Find where the given text appears and provide that cell's center as [X, Y] coordinate. 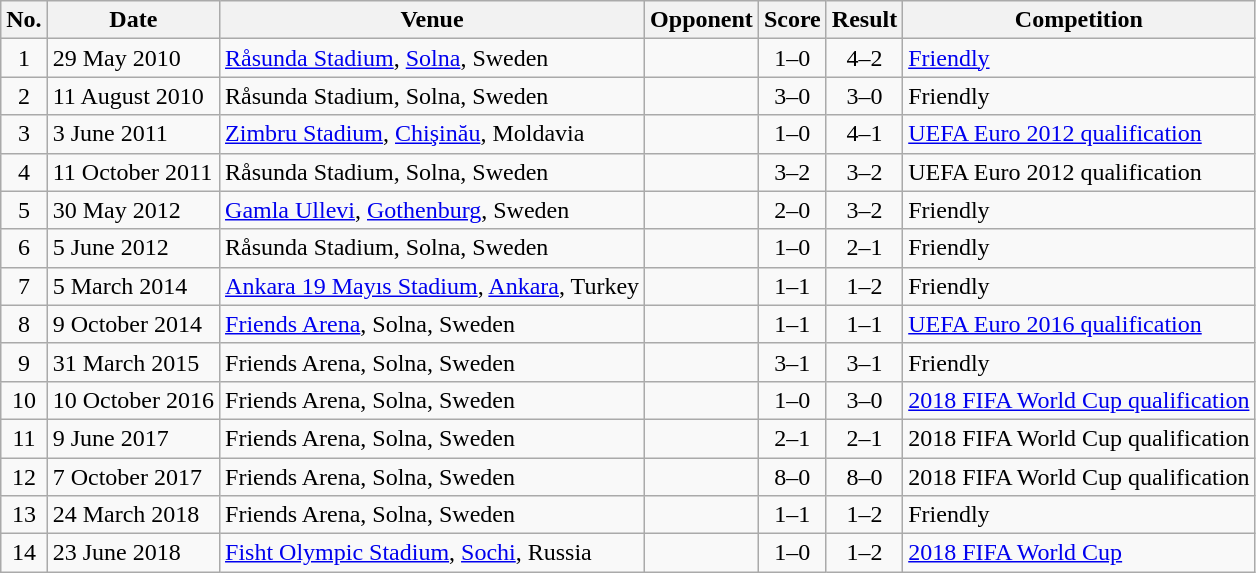
9 [24, 362]
9 June 2017 [133, 438]
Competition [1079, 20]
5 March 2014 [133, 286]
1 [24, 58]
Date [133, 20]
11 October 2011 [133, 172]
7 October 2017 [133, 477]
12 [24, 477]
23 June 2018 [133, 553]
13 [24, 515]
2018 FIFA World Cup [1079, 553]
3 June 2011 [133, 134]
31 March 2015 [133, 362]
5 June 2012 [133, 248]
10 October 2016 [133, 400]
Score [792, 20]
Ankara 19 Mayıs Stadium, Ankara, Turkey [432, 286]
30 May 2012 [133, 210]
Fisht Olympic Stadium, Sochi, Russia [432, 553]
6 [24, 248]
11 [24, 438]
3 [24, 134]
4–1 [864, 134]
7 [24, 286]
2 [24, 96]
4 [24, 172]
24 March 2018 [133, 515]
Zimbru Stadium, Chişinău, Moldavia [432, 134]
9 October 2014 [133, 324]
8 [24, 324]
Venue [432, 20]
Result [864, 20]
14 [24, 553]
No. [24, 20]
11 August 2010 [133, 96]
4–2 [864, 58]
5 [24, 210]
10 [24, 400]
UEFA Euro 2016 qualification [1079, 324]
2–0 [792, 210]
Opponent [702, 20]
29 May 2010 [133, 58]
Gamla Ullevi, Gothenburg, Sweden [432, 210]
